Return the (x, y) coordinate for the center point of the cell that contains the specified text.  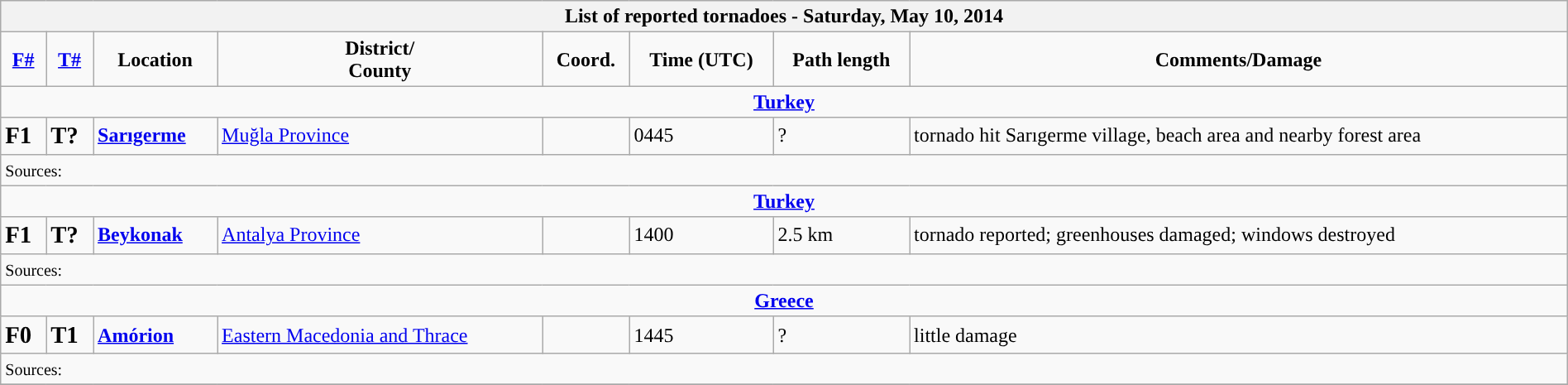
List of reported tornadoes - Saturday, May 10, 2014 (784, 17)
little damage (1239, 334)
1445 (701, 334)
Location (155, 60)
Time (UTC) (701, 60)
Antalya Province (380, 235)
Amórion (155, 334)
District/County (380, 60)
F# (23, 60)
1400 (701, 235)
tornado reported; greenhouses damaged; windows destroyed (1239, 235)
2.5 km (842, 235)
Coord. (586, 60)
tornado hit Sarıgerme village, beach area and nearby forest area (1239, 136)
Beykonak (155, 235)
0445 (701, 136)
Comments/Damage (1239, 60)
T# (69, 60)
T1 (69, 334)
F0 (23, 334)
Path length (842, 60)
Greece (784, 301)
Muğla Province (380, 136)
Eastern Macedonia and Thrace (380, 334)
Sarıgerme (155, 136)
